Return (X, Y) of the center of cell containing provided text 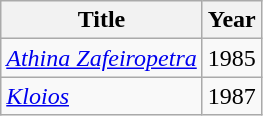
Kloios (102, 96)
Title (102, 20)
Year (232, 20)
1985 (232, 58)
Athina Zafeiropetra (102, 58)
1987 (232, 96)
